Search for the cell housing the specified text and yield its (X, Y) center coordinate. 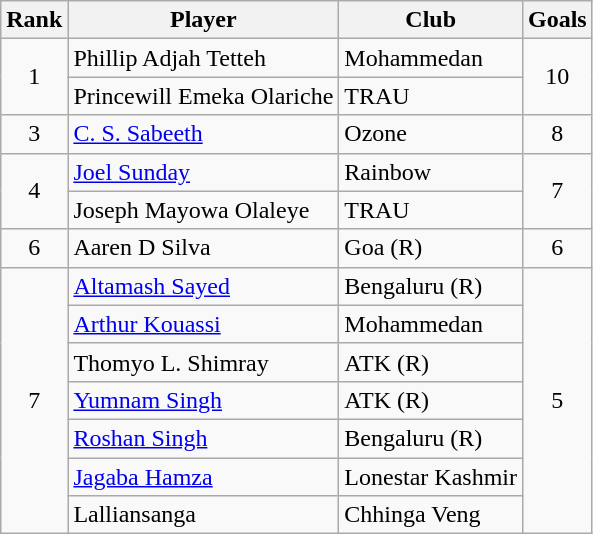
5 (557, 400)
Jagaba Hamza (204, 477)
Altamash Sayed (204, 286)
1 (34, 77)
Joel Sunday (204, 172)
Lonestar Kashmir (431, 477)
Aaren D Silva (204, 248)
Joseph Mayowa Olaleye (204, 210)
Chhinga Veng (431, 515)
Yumnam Singh (204, 400)
8 (557, 134)
Ozone (431, 134)
10 (557, 77)
C. S. Sabeeth (204, 134)
Thomyo L. Shimray (204, 362)
Goa (R) (431, 248)
Club (431, 20)
Princewill Emeka Olariche (204, 96)
Goals (557, 20)
Player (204, 20)
Arthur Kouassi (204, 324)
Rainbow (431, 172)
Rank (34, 20)
Lalliansanga (204, 515)
4 (34, 191)
Roshan Singh (204, 438)
Phillip Adjah Tetteh (204, 58)
3 (34, 134)
